Find where the given text appears and provide that cell's center as (X, Y) coordinate. 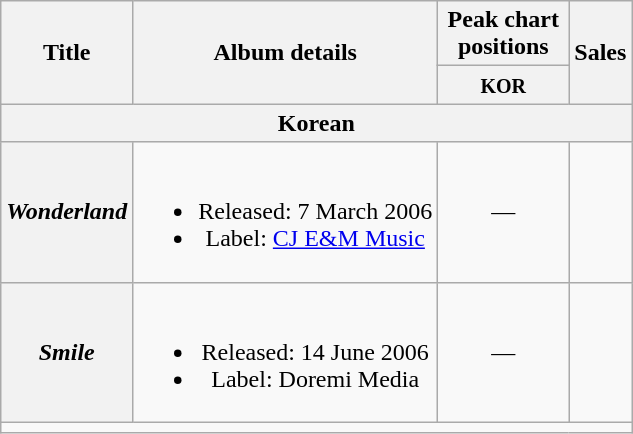
Title (67, 52)
Peak chart positions (504, 34)
Smile (67, 352)
Released: 7 March 2006Label: CJ E&M Music (286, 212)
Sales (600, 52)
Wonderland (67, 212)
Korean (316, 123)
Released: 14 June 2006Label: Doremi Media (286, 352)
KOR (504, 85)
Album details (286, 52)
